From the cell containing the given text, extract its center point as [x, y] coordinate. 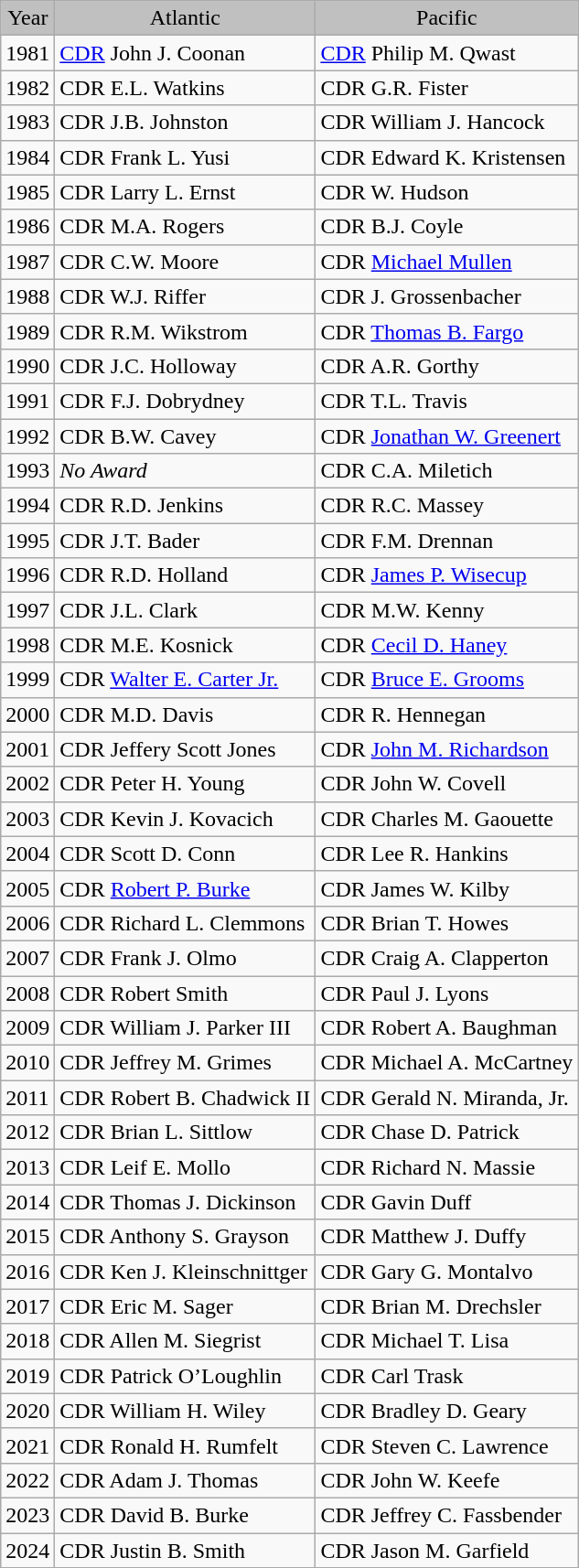
CDR C.A. Miletich [446, 471]
CDR R.C. Massey [446, 506]
CDR Adam J. Thomas [185, 1480]
CDR Michael A. McCartney [446, 1063]
CDR Michael T. Lisa [446, 1341]
2016 [27, 1272]
CDR M.W. Kenny [446, 610]
CDR F.M. Drennan [446, 541]
CDR J.C. Holloway [185, 366]
CDR Kevin J. Kovacich [185, 819]
CDR Brian L. Sittlow [185, 1133]
CDR M.D. Davis [185, 714]
CDR Brian T. Howes [446, 923]
1993 [27, 471]
1988 [27, 296]
CDR Robert P. Burke [185, 888]
CDR Edward K. Kristensen [446, 157]
CDR William H. Wiley [185, 1411]
CDR R. Hennegan [446, 714]
CDR J. Grossenbacher [446, 296]
2014 [27, 1202]
CDR B.J. Coyle [446, 227]
CDR Gerald N. Miranda, Jr. [446, 1098]
2024 [27, 1551]
1990 [27, 366]
2004 [27, 854]
CDR James P. Wisecup [446, 575]
1989 [27, 331]
CDR Eric M. Sager [185, 1306]
2015 [27, 1237]
CDR E.L. Watkins [185, 88]
CDR J.B. Johnston [185, 123]
1992 [27, 436]
CDR Craig A. Clapperton [446, 958]
CDR Matthew J. Duffy [446, 1237]
1991 [27, 401]
CDR Larry L. Ernst [185, 192]
CDR Scott D. Conn [185, 854]
CDR David B. Burke [185, 1515]
CDR James W. Kilby [446, 888]
2011 [27, 1098]
2005 [27, 888]
CDR Leif E. Mollo [185, 1167]
1997 [27, 610]
CDR Bruce E. Grooms [446, 680]
CDR Anthony S. Grayson [185, 1237]
CDR John M. Richardson [446, 749]
CDR John W. Covell [446, 784]
1986 [27, 227]
CDR Frank L. Yusi [185, 157]
CDR J.L. Clark [185, 610]
2019 [27, 1376]
2000 [27, 714]
1995 [27, 541]
CDR A.R. Gorthy [446, 366]
CDR W.J. Riffer [185, 296]
CDR Cecil D. Haney [446, 645]
2006 [27, 923]
CDR Charles M. Gaouette [446, 819]
CDR M.E. Kosnick [185, 645]
1985 [27, 192]
CDR Brian M. Drechsler [446, 1306]
CDR G.R. Fister [446, 88]
CDR Steven C. Lawrence [446, 1445]
1987 [27, 262]
CDR Gavin Duff [446, 1202]
CDR R.D. Jenkins [185, 506]
1996 [27, 575]
2002 [27, 784]
CDR Richard L. Clemmons [185, 923]
CDR B.W. Cavey [185, 436]
CDR Thomas B. Fargo [446, 331]
CDR Michael Mullen [446, 262]
Year [27, 18]
CDR Justin B. Smith [185, 1551]
CDR T.L. Travis [446, 401]
2001 [27, 749]
1998 [27, 645]
CDR Gary G. Montalvo [446, 1272]
Pacific [446, 18]
CDR John W. Keefe [446, 1480]
2010 [27, 1063]
CDR Bradley D. Geary [446, 1411]
CDR J.T. Bader [185, 541]
No Award [185, 471]
CDR Patrick O’Loughlin [185, 1376]
CDR R.D. Holland [185, 575]
CDR Jonathan W. Greenert [446, 436]
CDR Peter H. Young [185, 784]
CDR M.A. Rogers [185, 227]
CDR Jeffrey C. Fassbender [446, 1515]
CDR Robert B. Chadwick II [185, 1098]
CDR Richard N. Massie [446, 1167]
2017 [27, 1306]
CDR William J. Hancock [446, 123]
1982 [27, 88]
CDR Philip M. Qwast [446, 53]
2020 [27, 1411]
CDR Allen M. Siegrist [185, 1341]
2021 [27, 1445]
1984 [27, 157]
1983 [27, 123]
2012 [27, 1133]
CDR John J. Coonan [185, 53]
CDR Walter E. Carter Jr. [185, 680]
2007 [27, 958]
Atlantic [185, 18]
2022 [27, 1480]
CDR Jeffery Scott Jones [185, 749]
1994 [27, 506]
CDR W. Hudson [446, 192]
CDR R.M. Wikstrom [185, 331]
1999 [27, 680]
CDR Ken J. Kleinschnittger [185, 1272]
CDR Carl Trask [446, 1376]
CDR F.J. Dobrydney [185, 401]
CDR Jason M. Garfield [446, 1551]
2013 [27, 1167]
2018 [27, 1341]
CDR Frank J. Olmo [185, 958]
CDR Paul J. Lyons [446, 993]
CDR Lee R. Hankins [446, 854]
1981 [27, 53]
CDR Robert A. Baughman [446, 1028]
CDR William J. Parker III [185, 1028]
2023 [27, 1515]
CDR Ronald H. Rumfelt [185, 1445]
CDR Jeffrey M. Grimes [185, 1063]
CDR Chase D. Patrick [446, 1133]
2008 [27, 993]
CDR Robert Smith [185, 993]
2009 [27, 1028]
CDR Thomas J. Dickinson [185, 1202]
CDR C.W. Moore [185, 262]
2003 [27, 819]
